Find where the given text appears and provide that cell's center as (X, Y) coordinate. 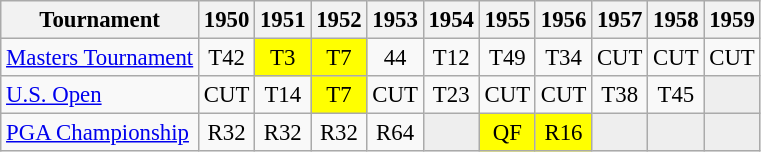
1956 (563, 20)
T42 (227, 58)
T45 (676, 95)
1952 (339, 20)
Masters Tournament (100, 58)
R64 (395, 133)
T38 (620, 95)
PGA Championship (100, 133)
1953 (395, 20)
T3 (283, 58)
T49 (507, 58)
1959 (732, 20)
T23 (451, 95)
R16 (563, 133)
U.S. Open (100, 95)
1954 (451, 20)
T14 (283, 95)
T12 (451, 58)
T34 (563, 58)
1950 (227, 20)
QF (507, 133)
Tournament (100, 20)
44 (395, 58)
1957 (620, 20)
1955 (507, 20)
1958 (676, 20)
1951 (283, 20)
